Locate the cell with the specified text and output its (x, y) center coordinate. 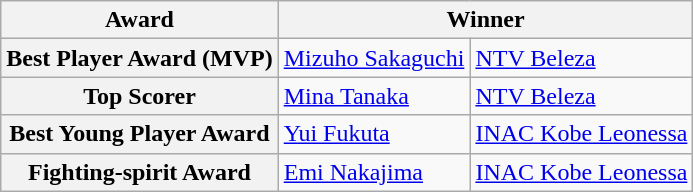
Best Player Award (MVP) (140, 58)
Yui Fukuta (374, 134)
Emi Nakajima (374, 172)
Mina Tanaka (374, 96)
Fighting-spirit Award (140, 172)
Winner (486, 20)
Award (140, 20)
Top Scorer (140, 96)
Mizuho Sakaguchi (374, 58)
Best Young Player Award (140, 134)
